For the text-containing cell, return its midpoint in (X, Y) coordinate format. 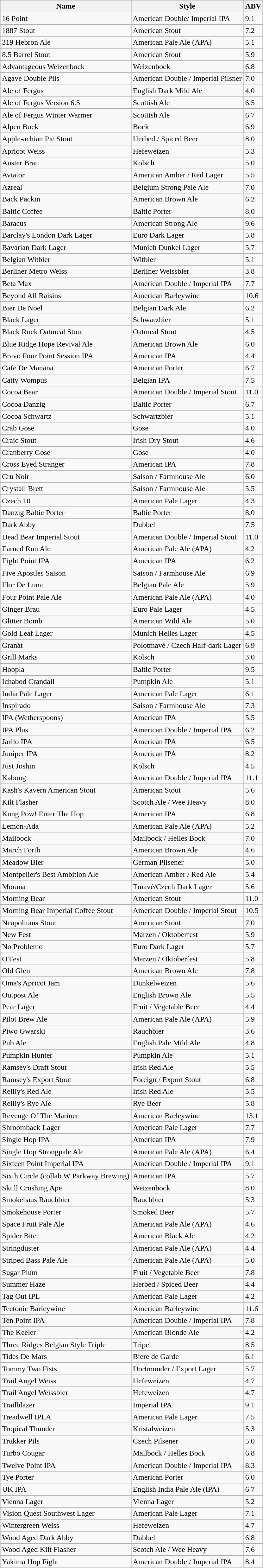
Ale of Fergus Version 6.5 (66, 103)
American Double / Imperial Pilsner (187, 79)
Tye Porter (66, 1477)
Belgian IPA (187, 380)
Belgium Strong Pale Ale (187, 187)
Schwarzbier (187, 320)
9.5 (253, 669)
Berliner Weissbier (187, 271)
India Pale Lager (66, 693)
Cocoa Schwartz (66, 416)
8.5 (253, 1345)
Imperial IPA (187, 1405)
8.2 (253, 754)
Morning Bear Imperial Coffee Stout (66, 910)
Euro Pale Lager (187, 609)
Kristalweizen (187, 1429)
11.6 (253, 1309)
Tropical Thunder (66, 1429)
Name (66, 6)
Apple-achian Pie Stout (66, 139)
7.3 (253, 705)
Munich Helles Lager (187, 633)
Wood Aged Dark Abby (66, 1538)
8.3 (253, 1465)
Pub Ale (66, 1043)
Reilly's Rye Ale (66, 1103)
Ale of Fergus Winter Warmer (66, 115)
New Fest (66, 935)
Yakima Hop Fight (66, 1562)
Agave Double Pils (66, 79)
Baltic Coffee (66, 211)
Belgian Pale Ale (187, 585)
English Brown Ale (187, 995)
O'Fest (66, 959)
IPA Plus (66, 730)
Ginger Brau (66, 609)
Blue Ridge Hope Revival Ale (66, 344)
7.2 (253, 30)
Four Point Pale Ale (66, 597)
American Blonde Ale (187, 1333)
Pumpkin Hunter (66, 1055)
Tides De Mars (66, 1357)
Azreal (66, 187)
ABV (253, 6)
Neapolitans Stout (66, 923)
Beta Max (66, 284)
Twelve Point IPA (66, 1465)
Pilot Brew Ale (66, 1019)
Belgian Dark Ale (187, 308)
Hoopla (66, 669)
Tag Out IPL (66, 1296)
Smoked Beer (187, 1212)
8.4 (253, 1562)
Dead Bear Imperial Stout (66, 537)
Turbo Cougar (66, 1453)
Black Lager (66, 320)
Beyond All Raisins (66, 296)
Kilt Flasher (66, 802)
Tectonic Barleywine (66, 1309)
Revenge Of The Mariner (66, 1115)
Single Hop IPA (66, 1140)
American Double/ Imperial IPA (187, 18)
3.6 (253, 1031)
Space Fruit Pale Ale (66, 1224)
Danzig Baltic Porter (66, 513)
Piwo Gwarski (66, 1031)
Smokehaus Rauchbier (66, 1200)
10.6 (253, 296)
Back Packin (66, 199)
Cafe De Manana (66, 368)
Three Ridges Belgian Style Triple (66, 1345)
Trukker Pils (66, 1441)
Kash's Kavern American Stout (66, 790)
Belgian Witbier (66, 259)
Bravo Four Point Session IPA (66, 356)
Grill Marks (66, 657)
Ale of Fergus (66, 91)
Cocoa Bear (66, 392)
Vision Quest Southwest Lager (66, 1514)
Barclay's London Dark Lager (66, 235)
Outpost Ale (66, 995)
Skull Crushing Ape (66, 1188)
Schwartzbier (187, 416)
Sixteen Point Imperial IPA (66, 1164)
Trail Angel Weissbier (66, 1393)
3.0 (253, 657)
Eight Point IPA (66, 561)
The Keeler (66, 1333)
Tripel (187, 1345)
Ichabod Crandall (66, 681)
March Forth (66, 850)
Flor De Luna (66, 585)
Montpelier's Best Ambition Ale (66, 874)
Oatmeal Stout (187, 332)
10.5 (253, 910)
Kung Pow! Enter The Hop (66, 814)
Ten Point IPA (66, 1321)
Foreign / Export Stout (187, 1079)
English India Pale Ale (IPA) (187, 1489)
4.3 (253, 500)
Striped Bass Pale Ale (66, 1260)
Witbier (187, 259)
Juniper IPA (66, 754)
Polotmavé / Czech Half-dark Lager (187, 645)
Cocoa Danzig (66, 404)
Auster Brau (66, 163)
1887 Stout (66, 30)
Baracus (66, 223)
7.1 (253, 1514)
IPA (Wetherspoons) (66, 717)
Old Glen (66, 971)
Cru Noir (66, 476)
English Dark Mild Ale (187, 91)
Bier De Noel (66, 308)
Catty Wompus (66, 380)
Single Hop Strongpale Ale (66, 1152)
4.8 (253, 1043)
Czech Pilsener (187, 1441)
Morning Bear (66, 898)
Munich Dunkel Lager (187, 247)
Five Apostles Saison (66, 573)
Gold Leaf Lager (66, 633)
Bavarian Dark Lager (66, 247)
Smokehouse Porter (66, 1212)
6.4 (253, 1152)
11.1 (253, 778)
American Amber / Red Ale (187, 874)
Tommy Two Fists (66, 1369)
Earned Run Ale (66, 549)
Dunkelweizen (187, 983)
Craic Stout (66, 440)
Jarilo IPA (66, 742)
American Wild Ale (187, 621)
5.4 (253, 874)
3.8 (253, 271)
Trail Angel Weiss (66, 1381)
Treadwell IPLA (66, 1417)
Dortmunder / Export Lager (187, 1369)
Inspirado (66, 705)
Black Rock Oatmeal Stout (66, 332)
Reilly's Red Ale (66, 1091)
Crab Gose (66, 428)
Rye Beer (187, 1103)
German Pilsener (187, 862)
Just Joshin (66, 766)
Sugar Plum (66, 1272)
Aviator (66, 175)
Crystall Brett (66, 488)
8.5 Barrel Stout (66, 54)
7.6 (253, 1550)
Spider Bite (66, 1236)
Irish Dry Stout (187, 440)
Wintergreen Weiss (66, 1526)
Summer Haze (66, 1284)
Apricot Weiss (66, 151)
UK IPA (66, 1489)
Sixth Circle (collab W Parkway Brewing) (66, 1176)
9.6 (253, 223)
Stringduster (66, 1248)
English Pale Mild Ale (187, 1043)
Morana (66, 886)
Alpen Bock (66, 127)
Granát (66, 645)
Wood Aged Kilt Flasher (66, 1550)
Cranberry Gose (66, 452)
American Black Ale (187, 1236)
Advantageous Weizenbock (66, 67)
Trailblazer (66, 1405)
Tmavé/Czech Dark Lager (187, 886)
Czech 10 (66, 500)
Berliner Metro Weiss (66, 271)
319 Hebron Ale (66, 42)
Cross Eyed Stranger (66, 464)
Kabong (66, 778)
Bock (187, 127)
American Amber / Red Lager (187, 175)
Mailbock (66, 838)
Lemon-Ada (66, 826)
Oma's Apricot Jam (66, 983)
Shroomback Lager (66, 1128)
American Strong Ale (187, 223)
Meadow Bier (66, 862)
7.9 (253, 1140)
13.1 (253, 1115)
Ramsey's Draft Stout (66, 1067)
Glitter Bomb (66, 621)
No Problemo (66, 947)
Dark Abby (66, 525)
Ramsey's Export Stout (66, 1079)
Biere de Garde (187, 1357)
16 Point (66, 18)
Pear Lager (66, 1007)
Style (187, 6)
